For the text-containing cell, return its midpoint in (x, y) coordinate format. 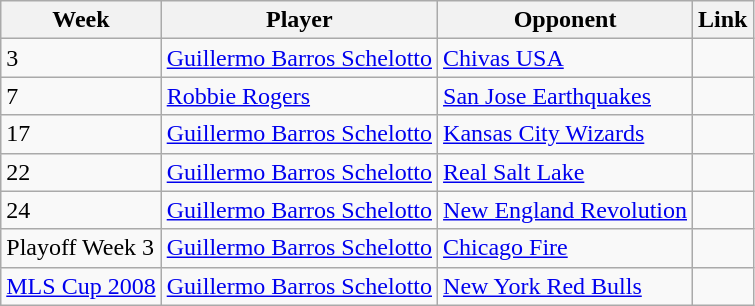
17 (81, 134)
San Jose Earthquakes (566, 96)
Kansas City Wizards (566, 134)
MLS Cup 2008 (81, 286)
24 (81, 210)
Chicago Fire (566, 248)
Player (299, 20)
New England Revolution (566, 210)
22 (81, 172)
New York Red Bulls (566, 286)
7 (81, 96)
Playoff Week 3 (81, 248)
Robbie Rogers (299, 96)
Chivas USA (566, 58)
Opponent (566, 20)
3 (81, 58)
Real Salt Lake (566, 172)
Link (723, 20)
Week (81, 20)
